Pinpoint the cell where the given text exists, returning its [X, Y] midpoint coordinate. 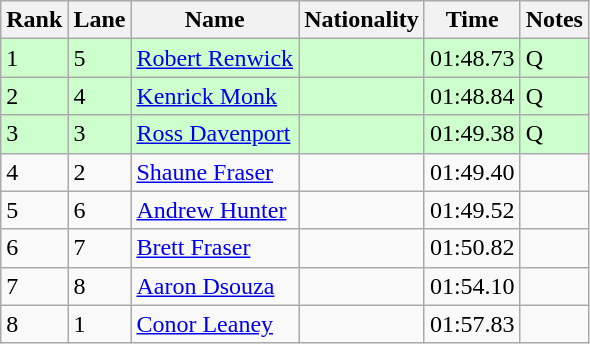
Aaron Dsouza [215, 286]
Time [472, 20]
Name [215, 20]
Shaune Fraser [215, 172]
Lane [100, 20]
01:49.38 [472, 134]
01:54.10 [472, 286]
Andrew Hunter [215, 210]
Rank [34, 20]
Brett Fraser [215, 248]
Kenrick Monk [215, 96]
01:49.40 [472, 172]
Conor Leaney [215, 324]
01:57.83 [472, 324]
01:49.52 [472, 210]
Nationality [362, 20]
01:48.73 [472, 58]
Ross Davenport [215, 134]
Notes [554, 20]
01:48.84 [472, 96]
01:50.82 [472, 248]
Robert Renwick [215, 58]
